Find where the given text appears and provide that cell's center as [x, y] coordinate. 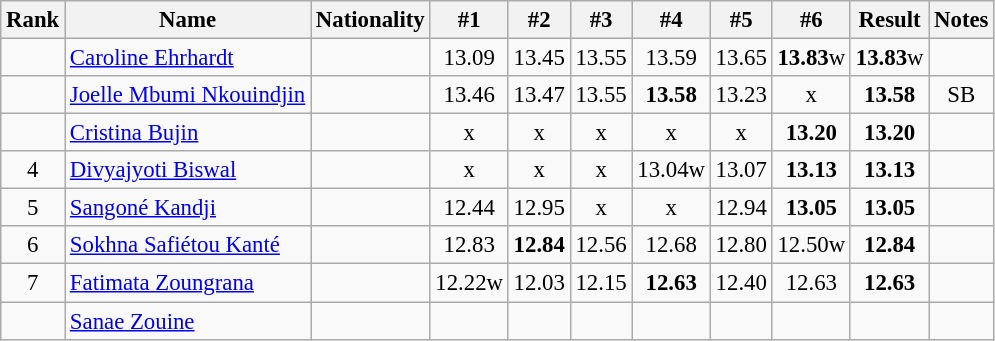
Name [188, 20]
12.83 [469, 245]
13.46 [469, 95]
6 [33, 245]
13.65 [741, 58]
12.40 [741, 283]
12.15 [601, 283]
12.80 [741, 245]
7 [33, 283]
12.95 [539, 208]
#4 [671, 20]
12.03 [539, 283]
Result [889, 20]
12.22w [469, 283]
Fatimata Zoungrana [188, 283]
13.59 [671, 58]
5 [33, 208]
Caroline Ehrhardt [188, 58]
Notes [962, 20]
12.50w [811, 245]
4 [33, 170]
13.07 [741, 170]
13.47 [539, 95]
12.44 [469, 208]
12.94 [741, 208]
Rank [33, 20]
13.04w [671, 170]
Sanae Zouine [188, 321]
#6 [811, 20]
SB [962, 95]
Cristina Bujin [188, 133]
#2 [539, 20]
13.45 [539, 58]
Nationality [370, 20]
Joelle Mbumi Nkouindjin [188, 95]
12.56 [601, 245]
Sokhna Safiétou Kanté [188, 245]
#5 [741, 20]
#3 [601, 20]
#1 [469, 20]
Sangoné Kandji [188, 208]
12.68 [671, 245]
13.09 [469, 58]
Divyajyoti Biswal [188, 170]
13.23 [741, 95]
